Scan for the cell matching the given text and deliver its [X, Y] coordinate at center. 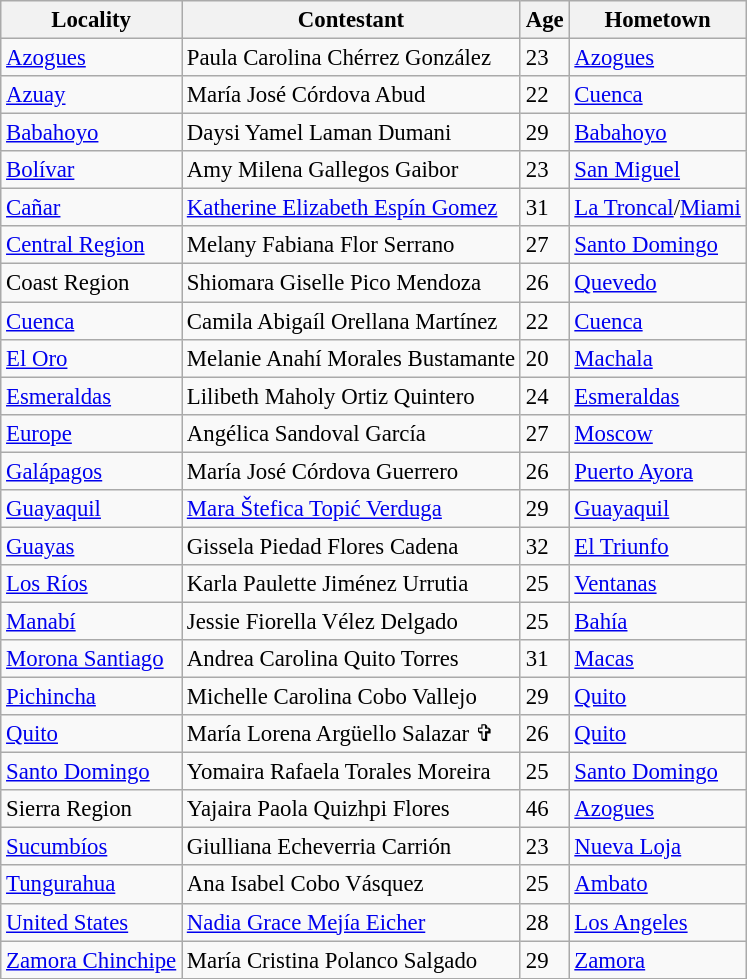
Coast Region [92, 283]
28 [544, 922]
El Oro [92, 358]
Yajaira Paola Quizhpi Flores [352, 809]
María Cristina Polanco Salgado [352, 960]
Galápagos [92, 471]
Central Region [92, 245]
La Troncal/Miami [658, 208]
El Triunfo [658, 546]
Andrea Carolina Quito Torres [352, 659]
Puerto Ayora [658, 471]
Michelle Carolina Cobo Vallejo [352, 697]
Los Ríos [92, 584]
Yomaira Rafaela Torales Moreira [352, 772]
Sucumbíos [92, 847]
Lilibeth Maholy Ortiz Quintero [352, 396]
Locality [92, 20]
Katherine Elizabeth Espín Gomez [352, 208]
Nadia Grace Mejía Eicher [352, 922]
María Lorena Argüello Salazar ✞ [352, 734]
United States [92, 922]
Daysi Yamel Laman Dumani [352, 133]
Macas [658, 659]
Morona Santiago [92, 659]
Mara Štefica Topić Verduga [352, 509]
46 [544, 809]
Bahía [658, 621]
Tungurahua [92, 885]
Bolívar [92, 170]
Nueva Loja [658, 847]
Machala [658, 358]
Azuay [92, 95]
María José Córdova Guerrero [352, 471]
Zamora Chinchipe [92, 960]
Age [544, 20]
Zamora [658, 960]
Pichincha [92, 697]
Paula Carolina Chérrez González [352, 58]
Camila Abigaíl Orellana Martínez [352, 321]
Angélica Sandoval García [352, 433]
Contestant [352, 20]
Melany Fabiana Flor Serrano [352, 245]
Europe [92, 433]
24 [544, 396]
Ventanas [658, 584]
Amy Milena Gallegos Gaibor [352, 170]
Manabí [92, 621]
Quevedo [658, 283]
Guayas [92, 546]
Jessie Fiorella Vélez Delgado [352, 621]
María José Córdova Abud [352, 95]
Hometown [658, 20]
Sierra Region [92, 809]
Melanie Anahí Morales Bustamante [352, 358]
Giulliana Echeverria Carrión [352, 847]
Los Angeles [658, 922]
Gissela Piedad Flores Cadena [352, 546]
San Miguel [658, 170]
Cañar [92, 208]
32 [544, 546]
20 [544, 358]
Shiomara Giselle Pico Mendoza [352, 283]
Ambato [658, 885]
Ana Isabel Cobo Vásquez [352, 885]
Moscow [658, 433]
Karla Paulette Jiménez Urrutia [352, 584]
